Determine the [x, y] coordinate at the center of the cell enclosing the given text.  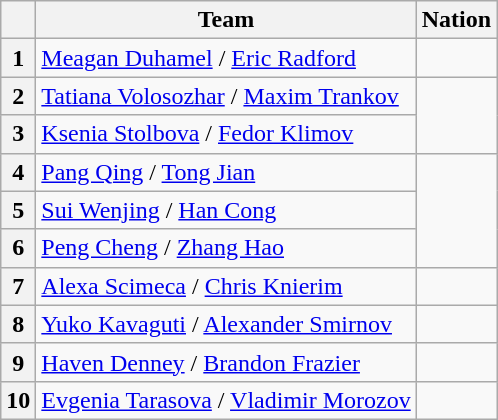
10 [18, 400]
Meagan Duhamel / Eric Radford [226, 58]
1 [18, 58]
9 [18, 362]
Nation [456, 20]
Alexa Scimeca / Chris Knierim [226, 286]
7 [18, 286]
Sui Wenjing / Han Cong [226, 210]
Evgenia Tarasova / Vladimir Morozov [226, 400]
Haven Denney / Brandon Frazier [226, 362]
2 [18, 96]
8 [18, 324]
3 [18, 134]
Pang Qing / Tong Jian [226, 172]
5 [18, 210]
6 [18, 248]
Yuko Kavaguti / Alexander Smirnov [226, 324]
Tatiana Volosozhar / Maxim Trankov [226, 96]
4 [18, 172]
Ksenia Stolbova / Fedor Klimov [226, 134]
Team [226, 20]
Peng Cheng / Zhang Hao [226, 248]
